Return (X, Y) of the center of cell containing provided text 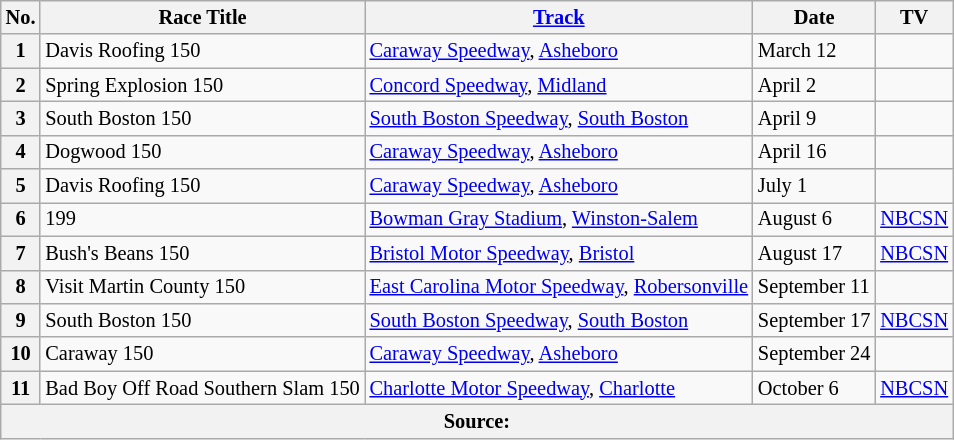
October 6 (814, 388)
5 (21, 186)
July 1 (814, 186)
April 9 (814, 118)
6 (21, 219)
10 (21, 354)
Bowman Gray Stadium, Winston-Salem (559, 219)
April 16 (814, 152)
Bristol Motor Speedway, Bristol (559, 253)
Race Title (202, 17)
No. (21, 17)
August 6 (814, 219)
4 (21, 152)
3 (21, 118)
Concord Speedway, Midland (559, 85)
Date (814, 17)
August 17 (814, 253)
Source: (477, 421)
Caraway 150 (202, 354)
9 (21, 320)
8 (21, 287)
Track (559, 17)
March 12 (814, 51)
East Carolina Motor Speedway, Robersonville (559, 287)
Visit Martin County 150 (202, 287)
September 11 (814, 287)
199 (202, 219)
Charlotte Motor Speedway, Charlotte (559, 388)
Spring Explosion 150 (202, 85)
September 17 (814, 320)
Bush's Beans 150 (202, 253)
1 (21, 51)
2 (21, 85)
April 2 (814, 85)
Dogwood 150 (202, 152)
Bad Boy Off Road Southern Slam 150 (202, 388)
11 (21, 388)
September 24 (814, 354)
TV (914, 17)
7 (21, 253)
